Provide the [X, Y] coordinate of the cell's center where the given text is located.  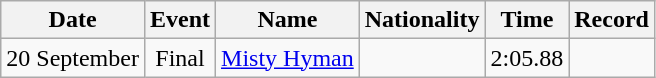
Misty Hyman [288, 58]
Final [180, 58]
Event [180, 20]
Record [612, 20]
Name [288, 20]
20 September [73, 58]
Date [73, 20]
2:05.88 [527, 58]
Nationality [422, 20]
Time [527, 20]
